Search for the cell housing the specified text and yield its (x, y) center coordinate. 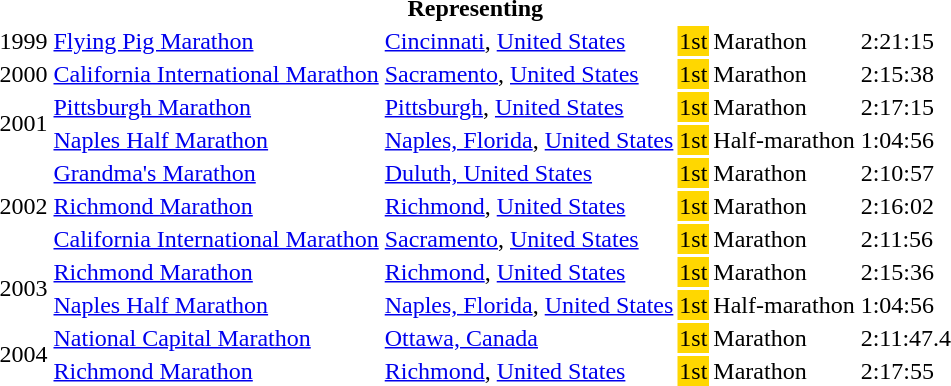
Ottawa, Canada (529, 338)
Duluth, United States (529, 173)
Pittsburgh, United States (529, 107)
Pittsburgh Marathon (216, 107)
Grandma's Marathon (216, 173)
Flying Pig Marathon (216, 41)
National Capital Marathon (216, 338)
Cincinnati, United States (529, 41)
